Determine the (X, Y) coordinate at the center of the cell enclosing the given text.  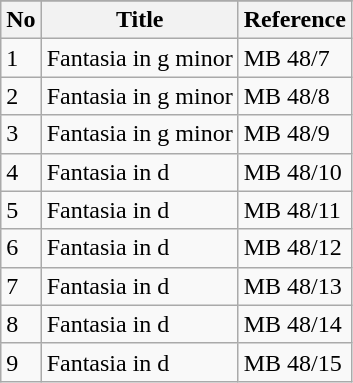
MB 48/11 (294, 210)
MB 48/15 (294, 362)
2 (21, 96)
Title (140, 20)
9 (21, 362)
6 (21, 248)
7 (21, 286)
1 (21, 58)
MB 48/9 (294, 134)
Reference (294, 20)
MB 48/8 (294, 96)
MB 48/10 (294, 172)
MB 48/14 (294, 324)
8 (21, 324)
MB 48/7 (294, 58)
5 (21, 210)
MB 48/13 (294, 286)
3 (21, 134)
MB 48/12 (294, 248)
No (21, 20)
4 (21, 172)
